Return the (x, y) coordinate for the center point of the cell that contains the specified text.  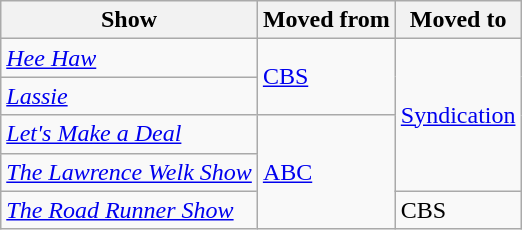
Hee Haw (130, 58)
The Road Runner Show (130, 210)
Syndication (458, 115)
Lassie (130, 96)
Let's Make a Deal (130, 134)
Moved from (326, 20)
ABC (326, 172)
Show (130, 20)
The Lawrence Welk Show (130, 172)
Moved to (458, 20)
